Capture the cell that displays the provided text and extract its [X, Y] central coordinate. 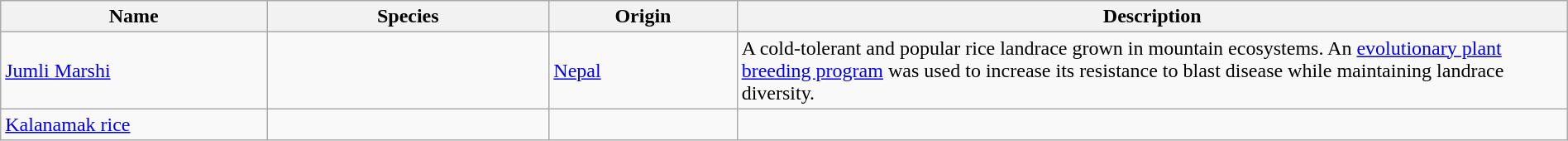
Kalanamak rice [134, 124]
Species [409, 17]
Jumli Marshi [134, 70]
Description [1152, 17]
Name [134, 17]
Origin [643, 17]
Nepal [643, 70]
